Return [x, y] of the center of cell containing provided text 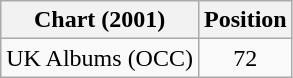
72 [245, 58]
Position [245, 20]
UK Albums (OCC) [100, 58]
Chart (2001) [100, 20]
